Provide the (X, Y) coordinate of the cell's center where the given text is located.  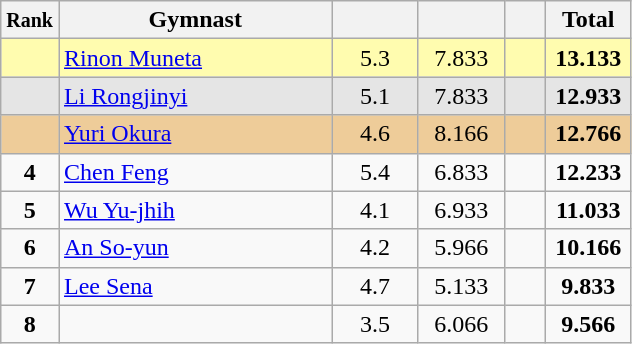
9.833 (588, 286)
Chen Feng (195, 172)
6.933 (461, 210)
5.133 (461, 286)
6.066 (461, 324)
Li Rongjinyi (195, 96)
6 (30, 248)
8 (30, 324)
12.933 (588, 96)
Lee Sena (195, 286)
Rinon Muneta (195, 58)
10.166 (588, 248)
4.7 (375, 286)
6.833 (461, 172)
5.1 (375, 96)
4.2 (375, 248)
5 (30, 210)
3.5 (375, 324)
5.3 (375, 58)
12.766 (588, 134)
4.6 (375, 134)
Gymnast (195, 20)
Total (588, 20)
Yuri Okura (195, 134)
An So-yun (195, 248)
5.4 (375, 172)
9.566 (588, 324)
4 (30, 172)
4.1 (375, 210)
8.166 (461, 134)
7 (30, 286)
Rank (30, 20)
5.966 (461, 248)
12.233 (588, 172)
Wu Yu-jhih (195, 210)
13.133 (588, 58)
11.033 (588, 210)
